Extract the [x, y] coordinate from the center of the cell holding the provided text.  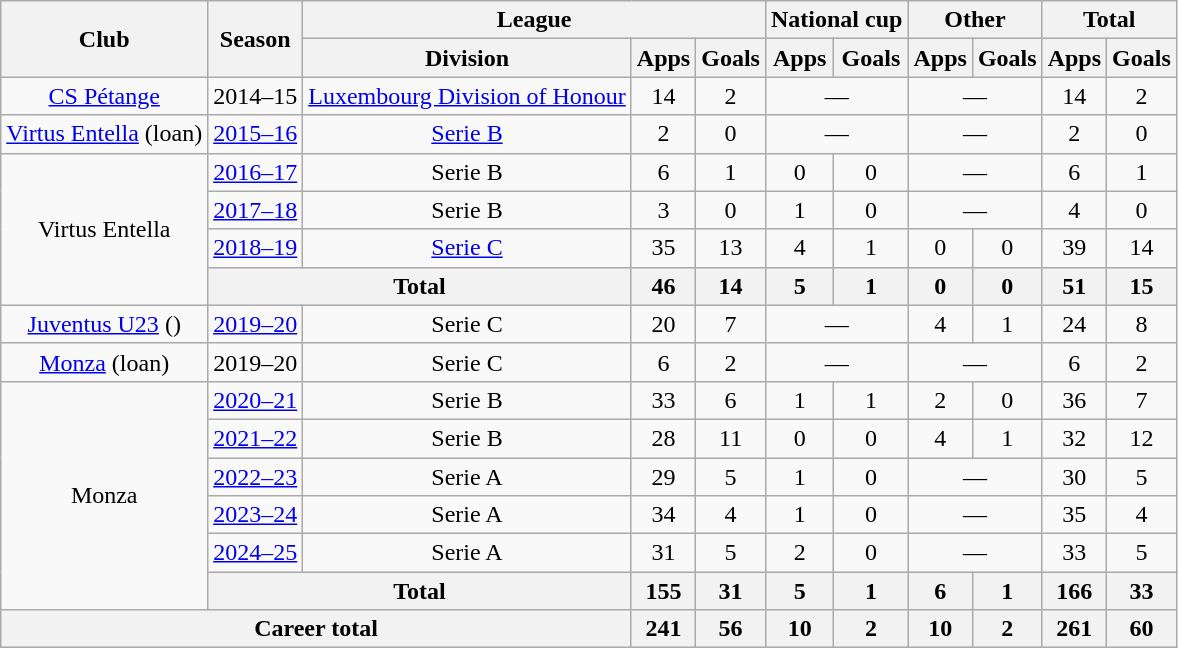
30 [1074, 477]
2017–18 [256, 210]
2016–17 [256, 172]
CS Pétange [104, 96]
2023–24 [256, 515]
Division [468, 58]
12 [1142, 438]
56 [731, 629]
2020–21 [256, 400]
2022–23 [256, 477]
39 [1074, 248]
Juventus U23 () [104, 324]
2021–22 [256, 438]
60 [1142, 629]
Other [975, 20]
2018–19 [256, 248]
2024–25 [256, 553]
League [534, 20]
24 [1074, 324]
29 [663, 477]
8 [1142, 324]
Club [104, 39]
Monza (loan) [104, 362]
11 [731, 438]
166 [1074, 591]
32 [1074, 438]
20 [663, 324]
241 [663, 629]
Virtus Entella [104, 229]
Monza [104, 495]
46 [663, 286]
Virtus Entella (loan) [104, 134]
36 [1074, 400]
Luxembourg Division of Honour [468, 96]
3 [663, 210]
261 [1074, 629]
51 [1074, 286]
13 [731, 248]
Career total [316, 629]
28 [663, 438]
155 [663, 591]
2014–15 [256, 96]
2015–16 [256, 134]
15 [1142, 286]
34 [663, 515]
Season [256, 39]
National cup [836, 20]
